Return [x, y] of the center of cell containing provided text 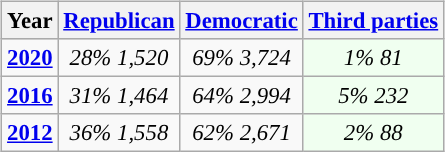
64% 2,994 [242, 96]
Democratic [242, 21]
1% 81 [373, 58]
Republican [119, 21]
28% 1,520 [119, 58]
2012 [30, 133]
62% 2,671 [242, 133]
36% 1,558 [119, 133]
2% 88 [373, 133]
2020 [30, 58]
Third parties [373, 21]
31% 1,464 [119, 96]
69% 3,724 [242, 58]
5% 232 [373, 96]
Year [30, 21]
2016 [30, 96]
